From the cell containing the given text, extract its center point as (x, y) coordinate. 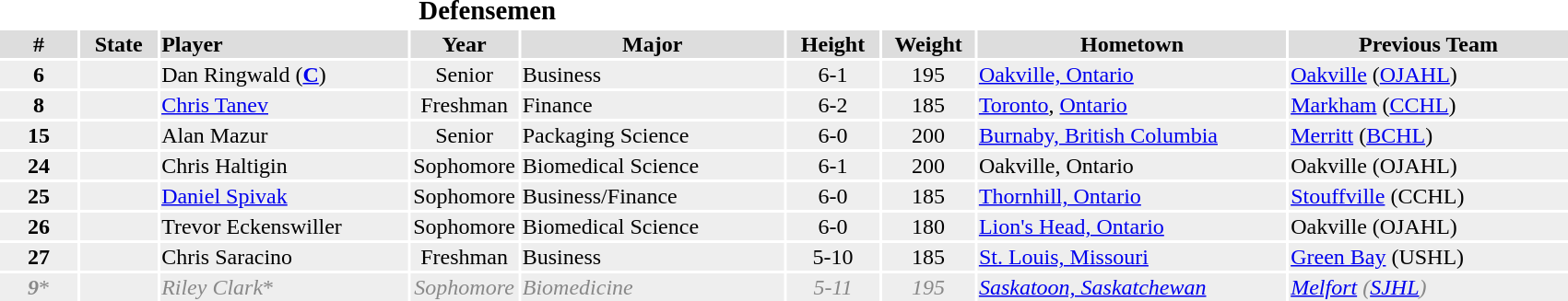
6-2 (833, 105)
Height (833, 44)
26 (39, 226)
Major (653, 44)
Markham (CCHL) (1429, 105)
Alan Mazur (284, 135)
5-10 (833, 257)
Hometown (1132, 44)
St. Louis, Missouri (1132, 257)
Green Bay (USHL) (1429, 257)
Chris Saracino (284, 257)
Previous Team (1429, 44)
Chris Tanev (284, 105)
Dan Ringwald (C) (284, 75)
Chris Haltigin (284, 166)
# (39, 44)
180 (929, 226)
Lion's Head, Ontario (1132, 226)
24 (39, 166)
Burnaby, British Columbia (1132, 135)
Finance (653, 105)
Year (465, 44)
9* (39, 287)
Merritt (BCHL) (1429, 135)
Weight (929, 44)
Trevor Eckenswiller (284, 226)
27 (39, 257)
Daniel Spivak (284, 196)
Biomedicine (653, 287)
Riley Clark* (284, 287)
25 (39, 196)
Stouffville (CCHL) (1429, 196)
Melfort (SJHL) (1429, 287)
Toronto, Ontario (1132, 105)
Packaging Science (653, 135)
8 (39, 105)
15 (39, 135)
Player (284, 44)
Business/Finance (653, 196)
5-11 (833, 287)
State (119, 44)
6 (39, 75)
Saskatoon, Saskatchewan (1132, 287)
Thornhill, Ontario (1132, 196)
